Locate the cell with the specified text and output its (X, Y) center coordinate. 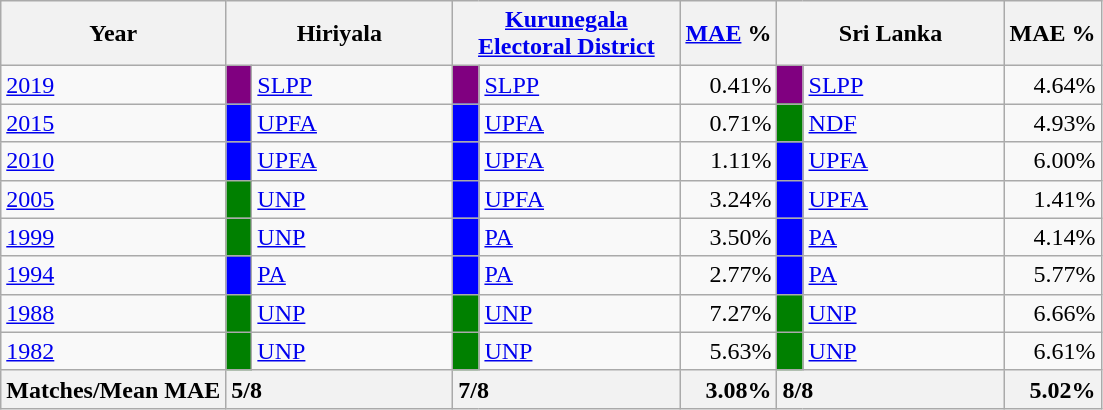
4.93% (1052, 123)
1982 (114, 351)
2.77% (728, 275)
7.27% (728, 313)
6.66% (1052, 313)
5/8 (340, 389)
NDF (904, 123)
1999 (114, 237)
2019 (114, 85)
3.24% (728, 199)
Kurunegala Electoral District (566, 34)
2015 (114, 123)
4.64% (1052, 85)
0.71% (728, 123)
Year (114, 34)
Matches/Mean MAE (114, 389)
4.14% (1052, 237)
2005 (114, 199)
1.11% (728, 161)
2010 (114, 161)
3.08% (728, 389)
6.61% (1052, 351)
1988 (114, 313)
8/8 (890, 389)
Hiriyala (340, 34)
1.41% (1052, 199)
5.77% (1052, 275)
1994 (114, 275)
6.00% (1052, 161)
5.02% (1052, 389)
3.50% (728, 237)
5.63% (728, 351)
7/8 (566, 389)
Sri Lanka (890, 34)
0.41% (728, 85)
